From the cell containing the given text, extract its center point as [x, y] coordinate. 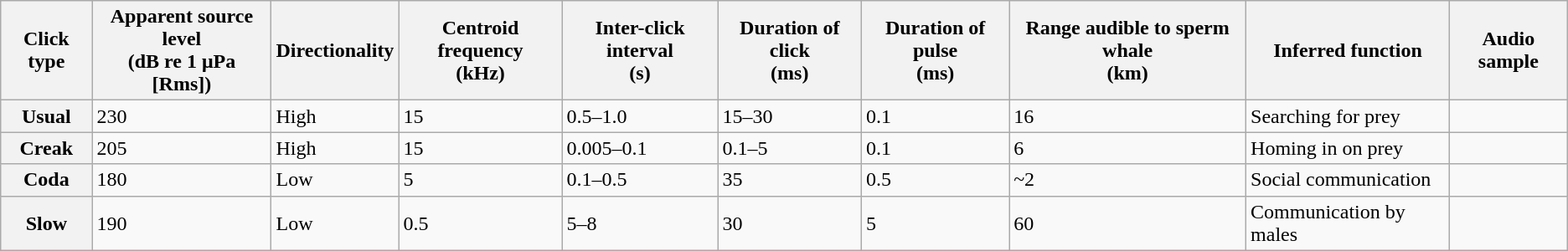
Creak [47, 148]
Social communication [1349, 180]
5–8 [640, 223]
Slow [47, 223]
Homing in on prey [1349, 148]
0.005–0.1 [640, 148]
Click type [47, 50]
Apparent source level (dB re 1 μPa [Rms]) [182, 50]
Inter-click interval (s) [640, 50]
60 [1127, 223]
Coda [47, 180]
Centroid frequency (kHz) [481, 50]
0.1–0.5 [640, 180]
Audio sample [1508, 50]
0.1–5 [790, 148]
0.5–1.0 [640, 116]
Usual [47, 116]
35 [790, 180]
230 [182, 116]
205 [182, 148]
190 [182, 223]
6 [1127, 148]
30 [790, 223]
15–30 [790, 116]
Directionality [335, 50]
Duration of pulse (ms) [936, 50]
16 [1127, 116]
~2 [1127, 180]
Searching for prey [1349, 116]
Communication by males [1349, 223]
Duration of click (ms) [790, 50]
Inferred function [1349, 50]
180 [182, 180]
Range audible to sperm whale (km) [1127, 50]
